Locate the cell with the specified text and output its [X, Y] center coordinate. 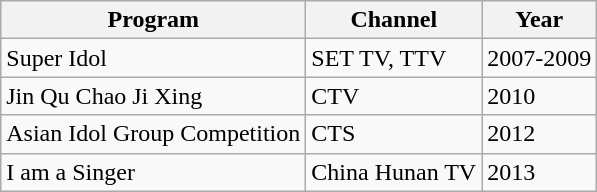
SET TV, TTV [394, 58]
Asian Idol Group Competition [154, 134]
2013 [540, 172]
2007-2009 [540, 58]
2010 [540, 96]
Jin Qu Chao Ji Xing [154, 96]
China Hunan TV [394, 172]
Year [540, 20]
CTV [394, 96]
I am a Singer [154, 172]
Super Idol [154, 58]
Program [154, 20]
CTS [394, 134]
2012 [540, 134]
Channel [394, 20]
